Pinpoint the cell where the given text exists, returning its (x, y) midpoint coordinate. 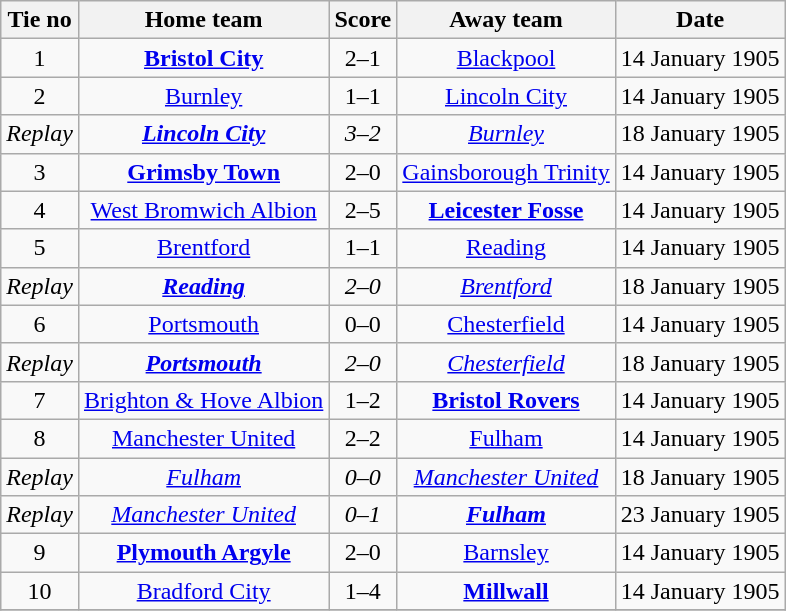
Score (363, 20)
3 (40, 172)
Gainsborough Trinity (506, 172)
2–2 (363, 438)
0–1 (363, 515)
2–5 (363, 210)
2–1 (363, 58)
Tie no (40, 20)
Brighton & Hove Albion (203, 400)
5 (40, 248)
Barnsley (506, 553)
Leicester Fosse (506, 210)
Bristol Rovers (506, 400)
Bristol City (203, 58)
4 (40, 210)
10 (40, 591)
23 January 1905 (700, 515)
1 (40, 58)
2 (40, 96)
Away team (506, 20)
1–4 (363, 591)
1–2 (363, 400)
Blackpool (506, 58)
8 (40, 438)
West Bromwich Albion (203, 210)
Home team (203, 20)
Bradford City (203, 591)
Millwall (506, 591)
6 (40, 324)
Date (700, 20)
9 (40, 553)
3–2 (363, 134)
Grimsby Town (203, 172)
7 (40, 400)
Plymouth Argyle (203, 553)
